Scan for the cell matching the given text and deliver its (x, y) coordinate at center. 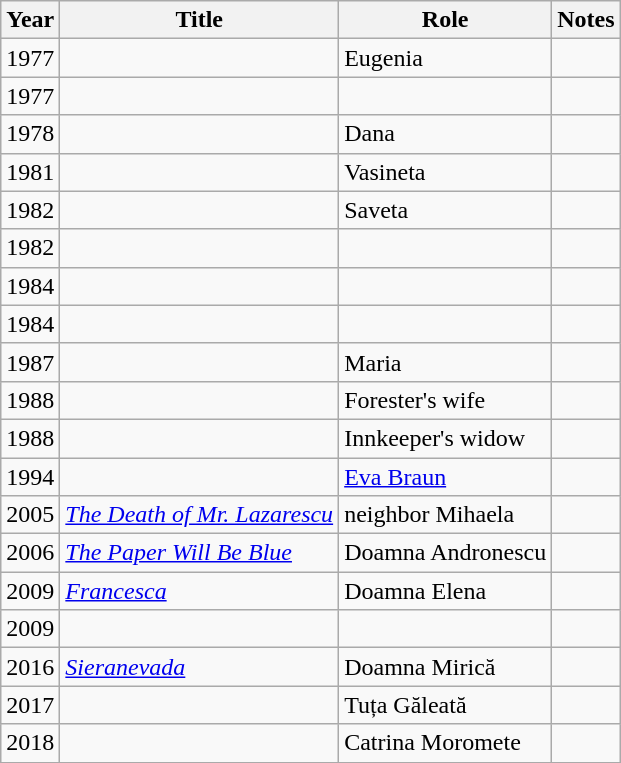
Doamna Andronescu (446, 553)
Saveta (446, 210)
The Death of Mr. Lazarescu (200, 515)
Role (446, 20)
Francesca (200, 591)
2006 (30, 553)
2018 (30, 743)
Doamna Mirică (446, 667)
Maria (446, 362)
1981 (30, 172)
Title (200, 20)
2017 (30, 705)
Innkeeper's widow (446, 438)
Forester's wife (446, 400)
neighbor Mihaela (446, 515)
1987 (30, 362)
Catrina Moromete (446, 743)
Doamna Elena (446, 591)
2005 (30, 515)
1994 (30, 477)
Dana (446, 134)
1978 (30, 134)
Eva Braun (446, 477)
The Paper Will Be Blue (200, 553)
Tuța Găleată (446, 705)
Notes (586, 20)
Sieranevada (200, 667)
Year (30, 20)
2016 (30, 667)
Vasineta (446, 172)
Eugenia (446, 58)
